Scan for the cell matching the given text and deliver its [x, y] coordinate at center. 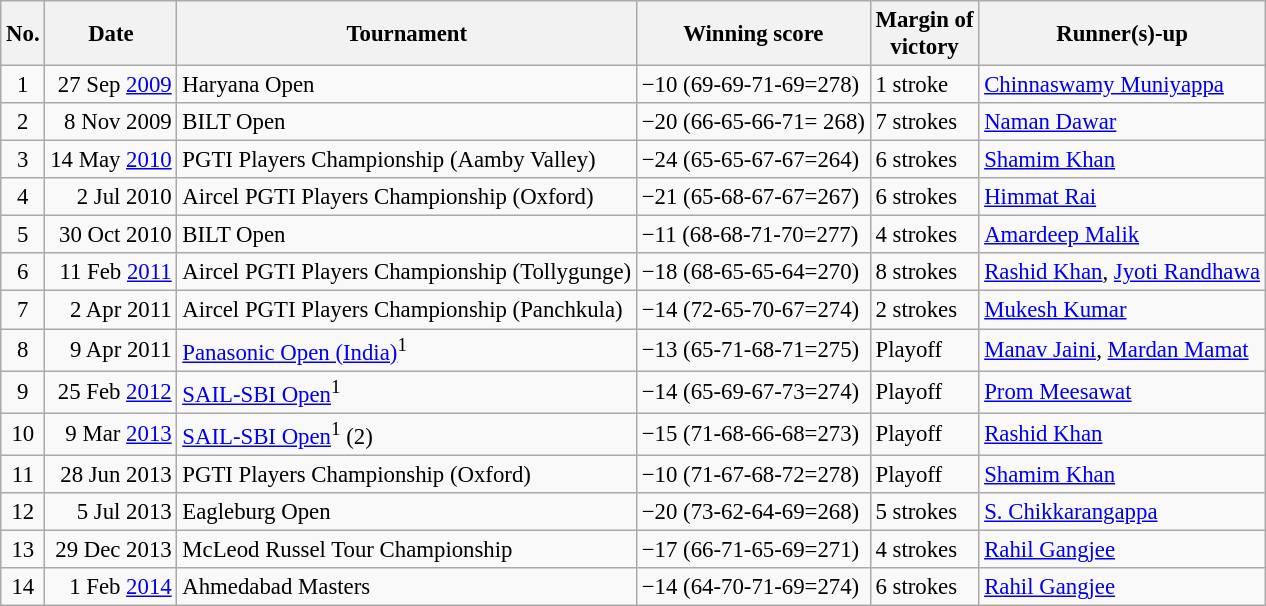
Chinnaswamy Muniyappa [1122, 85]
−20 (73-62-64-69=268) [753, 512]
7 strokes [924, 122]
8 strokes [924, 273]
−10 (69-69-71-69=278) [753, 85]
10 [23, 434]
Aircel PGTI Players Championship (Oxford) [406, 197]
Margin ofvictory [924, 34]
−14 (64-70-71-69=274) [753, 587]
2 Jul 2010 [111, 197]
McLeod Russel Tour Championship [406, 549]
8 [23, 350]
12 [23, 512]
−18 (68-65-65-64=270) [753, 273]
30 Oct 2010 [111, 235]
−20 (66-65-66-71= 268) [753, 122]
Naman Dawar [1122, 122]
8 Nov 2009 [111, 122]
−13 (65-71-68-71=275) [753, 350]
13 [23, 549]
−14 (65-69-67-73=274) [753, 392]
2 strokes [924, 310]
2 [23, 122]
9 [23, 392]
27 Sep 2009 [111, 85]
−17 (66-71-65-69=271) [753, 549]
5 [23, 235]
−11 (68-68-71-70=277) [753, 235]
11 Feb 2011 [111, 273]
Aircel PGTI Players Championship (Panchkula) [406, 310]
−10 (71-67-68-72=278) [753, 474]
6 [23, 273]
5 Jul 2013 [111, 512]
9 Apr 2011 [111, 350]
3 [23, 160]
Ahmedabad Masters [406, 587]
S. Chikkarangappa [1122, 512]
5 strokes [924, 512]
Amardeep Malik [1122, 235]
Panasonic Open (India)1 [406, 350]
Aircel PGTI Players Championship (Tollygunge) [406, 273]
Eagleburg Open [406, 512]
−14 (72-65-70-67=274) [753, 310]
SAIL-SBI Open1 (2) [406, 434]
Mukesh Kumar [1122, 310]
9 Mar 2013 [111, 434]
1 Feb 2014 [111, 587]
−21 (65-68-67-67=267) [753, 197]
28 Jun 2013 [111, 474]
Rashid Khan, Jyoti Randhawa [1122, 273]
PGTI Players Championship (Oxford) [406, 474]
Winning score [753, 34]
Manav Jaini, Mardan Mamat [1122, 350]
−24 (65-65-67-67=264) [753, 160]
1 stroke [924, 85]
SAIL-SBI Open1 [406, 392]
Date [111, 34]
Haryana Open [406, 85]
14 May 2010 [111, 160]
11 [23, 474]
No. [23, 34]
14 [23, 587]
PGTI Players Championship (Aamby Valley) [406, 160]
1 [23, 85]
Himmat Rai [1122, 197]
4 [23, 197]
Tournament [406, 34]
29 Dec 2013 [111, 549]
25 Feb 2012 [111, 392]
−15 (71-68-66-68=273) [753, 434]
Runner(s)-up [1122, 34]
Rashid Khan [1122, 434]
2 Apr 2011 [111, 310]
7 [23, 310]
Prom Meesawat [1122, 392]
